Find where the given text appears and provide that cell's center as [X, Y] coordinate. 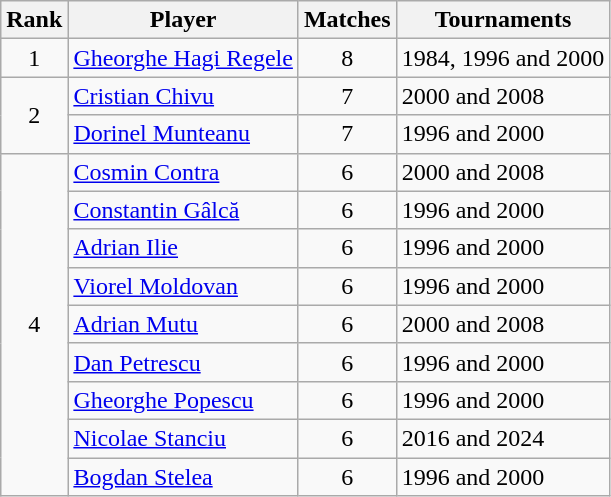
Rank [34, 20]
2016 and 2024 [503, 438]
Gheorghe Popescu [184, 400]
2 [34, 115]
4 [34, 324]
Bogdan Stelea [184, 477]
1984, 1996 and 2000 [503, 58]
Gheorghe Hagi Regele [184, 58]
Dorinel Munteanu [184, 134]
Viorel Moldovan [184, 286]
Matches [347, 20]
Dan Petrescu [184, 362]
Player [184, 20]
Nicolae Stanciu [184, 438]
Cristian Chivu [184, 96]
Cosmin Contra [184, 172]
Constantin Gâlcă [184, 210]
Adrian Ilie [184, 248]
Adrian Mutu [184, 324]
1 [34, 58]
Tournaments [503, 20]
8 [347, 58]
